Search for the cell housing the specified text and yield its (x, y) center coordinate. 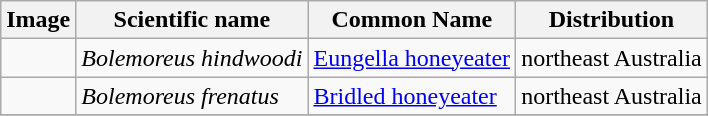
Scientific name (192, 20)
Bolemoreus hindwoodi (192, 58)
Eungella honeyeater (412, 58)
Image (38, 20)
Bridled honeyeater (412, 96)
Common Name (412, 20)
Bolemoreus frenatus (192, 96)
Distribution (612, 20)
